Return the (X, Y) coordinate for the center point of the cell that contains the specified text.  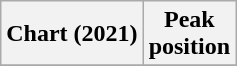
Peakposition (189, 34)
Chart (2021) (72, 34)
